Provide the [X, Y] coordinate of the cell's center where the given text is located.  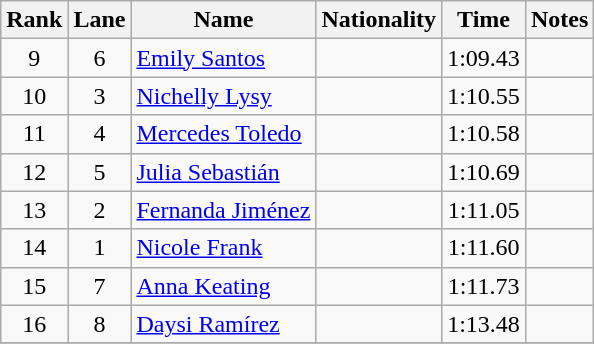
1:10.58 [484, 134]
1:13.48 [484, 324]
14 [34, 248]
Emily Santos [224, 58]
Nichelly Lysy [224, 96]
1:10.69 [484, 172]
11 [34, 134]
Notes [559, 20]
Name [224, 20]
6 [100, 58]
Lane [100, 20]
Time [484, 20]
Nationality [379, 20]
4 [100, 134]
9 [34, 58]
1:09.43 [484, 58]
Mercedes Toledo [224, 134]
1 [100, 248]
5 [100, 172]
13 [34, 210]
Fernanda Jiménez [224, 210]
3 [100, 96]
Daysi Ramírez [224, 324]
1:11.73 [484, 286]
10 [34, 96]
Nicole Frank [224, 248]
1:11.05 [484, 210]
1:11.60 [484, 248]
12 [34, 172]
16 [34, 324]
Anna Keating [224, 286]
Rank [34, 20]
15 [34, 286]
1:10.55 [484, 96]
2 [100, 210]
Julia Sebastián [224, 172]
8 [100, 324]
7 [100, 286]
